Locate the cell with the specified text and output its (x, y) center coordinate. 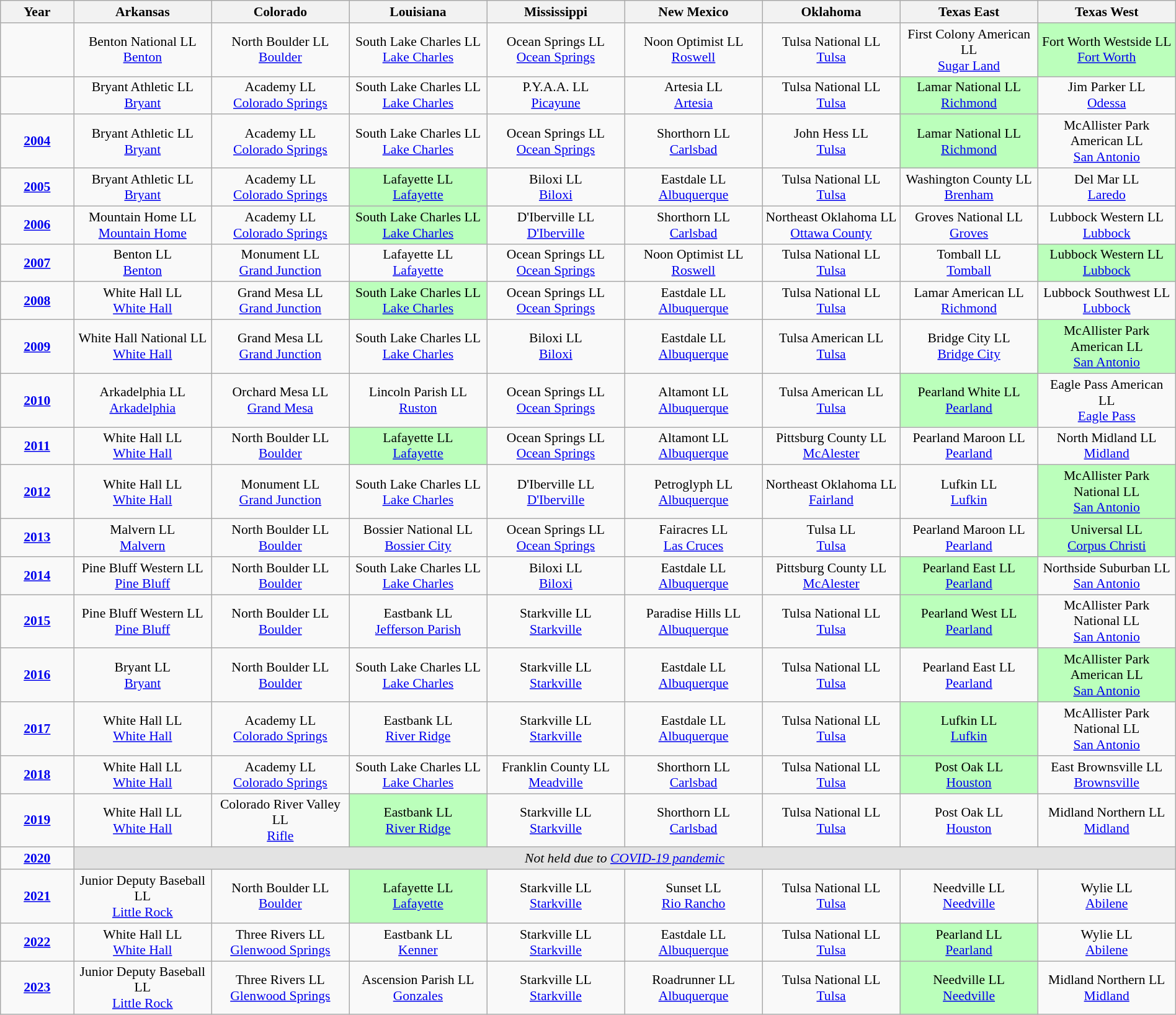
Lubbock Southwest LLLubbock (1107, 301)
Arkansas (143, 12)
Lincoln Parish LLRuston (418, 401)
Jim Parker LLOdessa (1107, 95)
Mississippi (556, 12)
Northeast Oklahoma LLFairland (831, 492)
2020 (37, 859)
Texas West (1107, 12)
John Hess LLTulsa (831, 141)
Fairacres LLLas Cruces (693, 538)
Eagle Pass American LLEagle Pass (1107, 401)
Not held due to COVID-19 pandemic (625, 859)
Paradise Hills LLAlbuquerque (693, 621)
Washington County LLBrenham (969, 187)
2015 (37, 621)
2004 (37, 141)
Year (37, 12)
2005 (37, 187)
Lamar American LLRichmond (969, 301)
2010 (37, 401)
East Brownsville LL Brownsville (1107, 775)
Groves National LLGroves (969, 224)
2017 (37, 729)
Tulsa LLTulsa (831, 538)
Oklahoma (831, 12)
Northeast Oklahoma LLOttawa County (831, 224)
2019 (37, 821)
Benton LLBenton (143, 263)
Fort Worth Westside LLFort Worth (1107, 50)
Del Mar LLLaredo (1107, 187)
Pearland LL Pearland (969, 942)
Artesia LLArtesia (693, 95)
Tomball LLTomball (969, 263)
Sunset LLRio Rancho (693, 897)
2014 (37, 575)
Colorado (280, 12)
2013 (37, 538)
Eastbank LLJefferson Parish (418, 621)
2009 (37, 347)
2016 (37, 676)
Bossier National LLBossier City (418, 538)
2021 (37, 897)
P.Y.A.A. LLPicayune (556, 95)
Mountain Home LLMountain Home (143, 224)
First Colony American LLSugar Land (969, 50)
Bryant LLBryant (143, 676)
2011 (37, 446)
Benton National LLBenton (143, 50)
2022 (37, 942)
Ascension Parish LLGonzales (418, 988)
New Mexico (693, 12)
2023 (37, 988)
Malvern LLMalvern (143, 538)
2007 (37, 263)
2018 (37, 775)
Bridge City LLBridge City (969, 347)
2008 (37, 301)
Roadrunner LLAlbuquerque (693, 988)
Colorado River Valley LLRifle (280, 821)
Orchard Mesa LLGrand Mesa (280, 401)
Arkadelphia LLArkadelphia (143, 401)
Petroglyph LLAlbuquerque (693, 492)
Pearland West LLPearland (969, 621)
North Midland LLMidland (1107, 446)
South Lake Charles LL Lake Charles (418, 775)
2006 (37, 224)
Eastbank LLKenner (418, 942)
Louisiana (418, 12)
Texas East (969, 12)
White Hall National LLWhite Hall (143, 347)
Franklin County LLMeadville (556, 775)
Northside Suburban LLSan Antonio (1107, 575)
2012 (37, 492)
Pearland White LLPearland (969, 401)
Universal LLCorpus Christi (1107, 538)
